Output the [X, Y] coordinate of the center of the cell containing the given text.  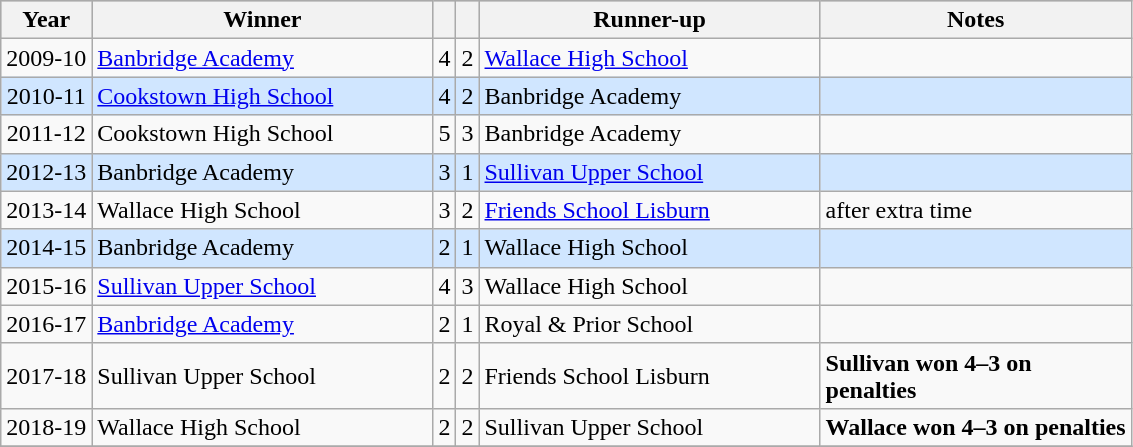
2009-10 [46, 58]
2014-15 [46, 248]
2010-11 [46, 96]
after extra time [976, 210]
Winner [262, 20]
Year [46, 20]
5 [444, 134]
Royal & Prior School [650, 324]
2012-13 [46, 172]
Runner-up [650, 20]
Sullivan won 4–3 on penalties [976, 376]
2018-19 [46, 427]
2015-16 [46, 286]
Notes [976, 20]
2013-14 [46, 210]
2016-17 [46, 324]
2011-12 [46, 134]
2017-18 [46, 376]
Wallace won 4–3 on penalties [976, 427]
